Extract the (x, y) coordinate from the center of the cell holding the provided text.  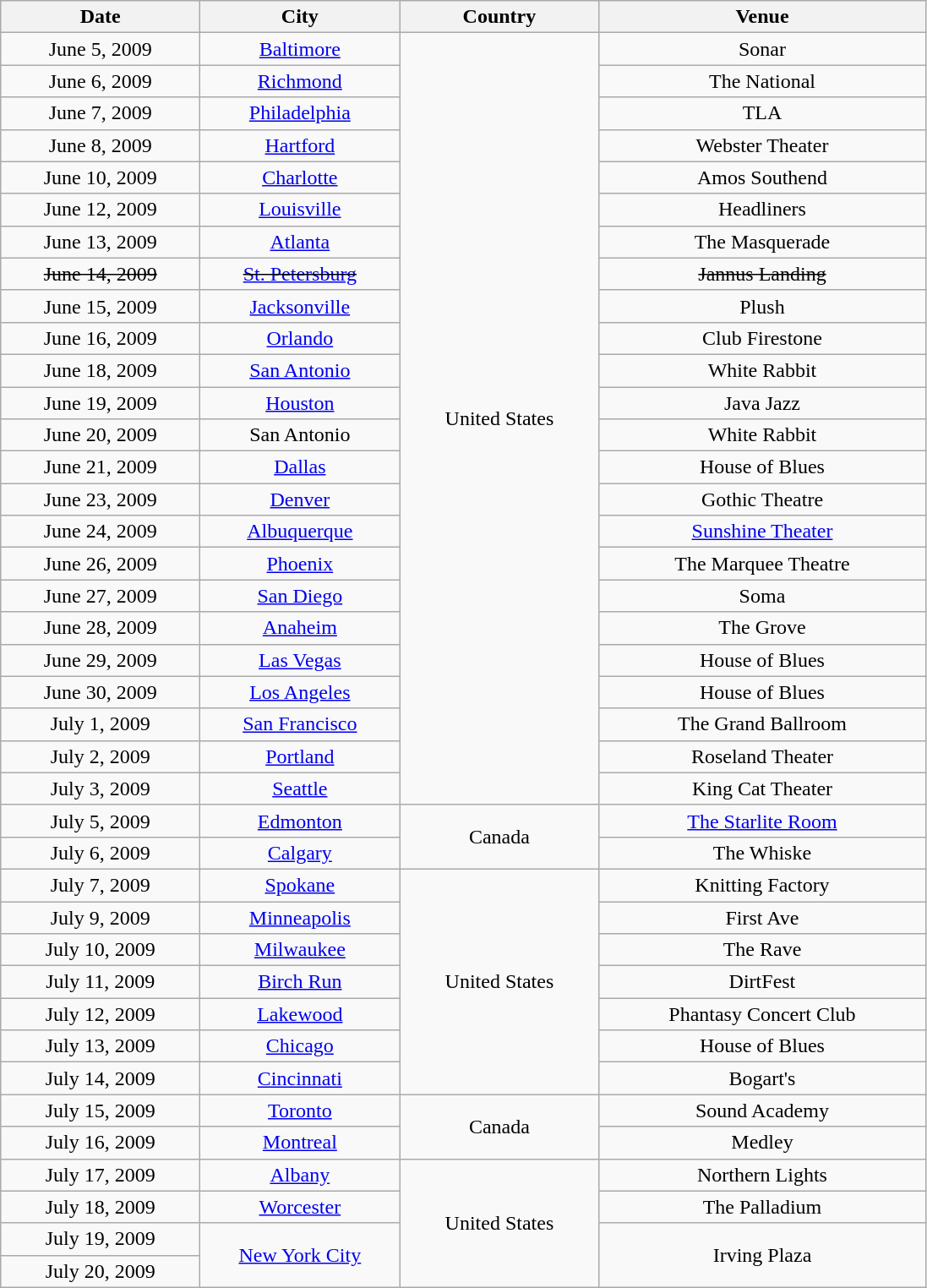
Minneapolis (300, 917)
The Marquee Theatre (762, 564)
Lakewood (300, 1014)
Charlotte (300, 177)
First Ave (762, 917)
Hartford (300, 145)
Calgary (300, 853)
June 26, 2009 (101, 564)
New York City (300, 1255)
June 14, 2009 (101, 274)
July 14, 2009 (101, 1078)
June 20, 2009 (101, 435)
Worcester (300, 1207)
June 13, 2009 (101, 242)
Milwaukee (300, 950)
Country (499, 17)
Dallas (300, 467)
June 6, 2009 (101, 81)
June 10, 2009 (101, 177)
Bogart's (762, 1078)
Toronto (300, 1111)
The Grand Ballroom (762, 724)
St. Petersburg (300, 274)
July 18, 2009 (101, 1207)
Albany (300, 1175)
June 12, 2009 (101, 210)
Phantasy Concert Club (762, 1014)
July 16, 2009 (101, 1143)
King Cat Theater (762, 789)
San Diego (300, 596)
July 5, 2009 (101, 821)
The Palladium (762, 1207)
Roseland Theater (762, 756)
Louisville (300, 210)
June 28, 2009 (101, 628)
Houston (300, 403)
Las Vegas (300, 660)
Los Angeles (300, 692)
July 2, 2009 (101, 756)
Irving Plaza (762, 1255)
July 13, 2009 (101, 1046)
Webster Theater (762, 145)
June 7, 2009 (101, 113)
June 5, 2009 (101, 49)
Chicago (300, 1046)
The Whiske (762, 853)
Gothic Theatre (762, 499)
June 29, 2009 (101, 660)
July 9, 2009 (101, 917)
Sunshine Theater (762, 532)
Jacksonville (300, 306)
July 6, 2009 (101, 853)
June 8, 2009 (101, 145)
Atlanta (300, 242)
TLA (762, 113)
Montreal (300, 1143)
Plush (762, 306)
June 24, 2009 (101, 532)
The Rave (762, 950)
Sound Academy (762, 1111)
July 7, 2009 (101, 885)
Anaheim (300, 628)
June 27, 2009 (101, 596)
Richmond (300, 81)
Date (101, 17)
July 1, 2009 (101, 724)
July 19, 2009 (101, 1239)
Baltimore (300, 49)
Sonar (762, 49)
Phoenix (300, 564)
Portland (300, 756)
July 15, 2009 (101, 1111)
The National (762, 81)
Amos Southend (762, 177)
City (300, 17)
July 20, 2009 (101, 1271)
The Grove (762, 628)
June 15, 2009 (101, 306)
San Francisco (300, 724)
Medley (762, 1143)
Northern Lights (762, 1175)
The Starlite Room (762, 821)
Edmonton (300, 821)
Denver (300, 499)
June 16, 2009 (101, 338)
Albuquerque (300, 532)
July 12, 2009 (101, 1014)
Java Jazz (762, 403)
DirtFest (762, 982)
July 11, 2009 (101, 982)
Birch Run (300, 982)
Club Firestone (762, 338)
Headliners (762, 210)
June 30, 2009 (101, 692)
July 10, 2009 (101, 950)
Jannus Landing (762, 274)
Knitting Factory (762, 885)
June 18, 2009 (101, 370)
The Masquerade (762, 242)
June 21, 2009 (101, 467)
July 3, 2009 (101, 789)
Cincinnati (300, 1078)
June 23, 2009 (101, 499)
Spokane (300, 885)
Orlando (300, 338)
July 17, 2009 (101, 1175)
June 19, 2009 (101, 403)
Soma (762, 596)
Seattle (300, 789)
Philadelphia (300, 113)
Venue (762, 17)
